From the cell containing the given text, extract its center point as (X, Y) coordinate. 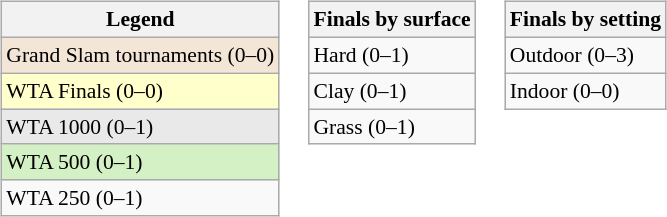
Finals by surface (392, 20)
Hard (0–1) (392, 55)
Clay (0–1) (392, 91)
Grand Slam tournaments (0–0) (140, 55)
Finals by setting (586, 20)
Indoor (0–0) (586, 91)
WTA 250 (0–1) (140, 198)
Grass (0–1) (392, 127)
Outdoor (0–3) (586, 55)
WTA 1000 (0–1) (140, 127)
WTA Finals (0–0) (140, 91)
WTA 500 (0–1) (140, 162)
Legend (140, 20)
